For the text-containing cell, return its midpoint in (X, Y) coordinate format. 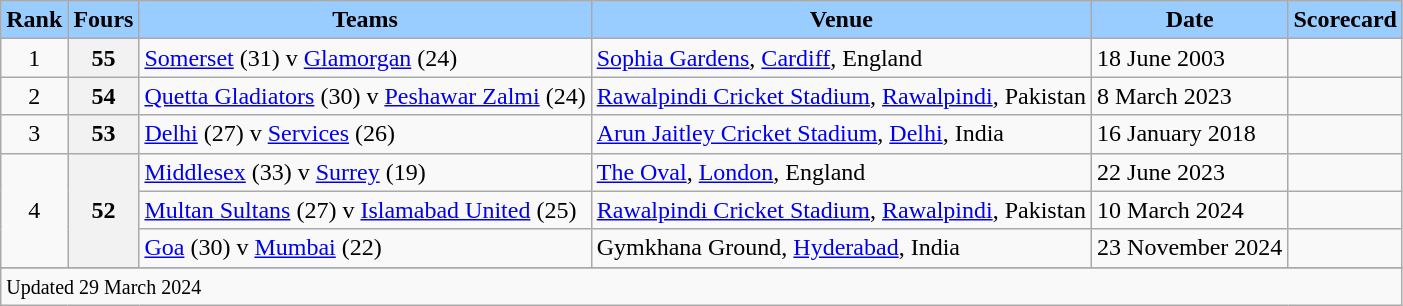
23 November 2024 (1190, 248)
18 June 2003 (1190, 58)
52 (104, 210)
53 (104, 134)
Venue (841, 20)
54 (104, 96)
16 January 2018 (1190, 134)
4 (34, 210)
Arun Jaitley Cricket Stadium, Delhi, India (841, 134)
8 March 2023 (1190, 96)
3 (34, 134)
Rank (34, 20)
Teams (365, 20)
Goa (30) v Mumbai (22) (365, 248)
The Oval, London, England (841, 172)
2 (34, 96)
55 (104, 58)
Sophia Gardens, Cardiff, England (841, 58)
22 June 2023 (1190, 172)
Scorecard (1346, 20)
Multan Sultans (27) v Islamabad United (25) (365, 210)
Delhi (27) v Services (26) (365, 134)
1 (34, 58)
Fours (104, 20)
Somerset (31) v Glamorgan (24) (365, 58)
Gymkhana Ground, Hyderabad, India (841, 248)
Date (1190, 20)
10 March 2024 (1190, 210)
Updated 29 March 2024 (702, 286)
Middlesex (33) v Surrey (19) (365, 172)
Quetta Gladiators (30) v Peshawar Zalmi (24) (365, 96)
